From the cell containing the given text, extract its center point as [x, y] coordinate. 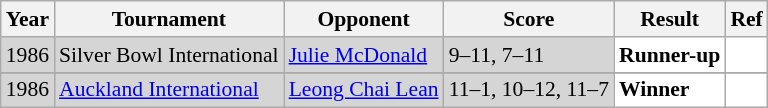
11–1, 10–12, 11–7 [529, 90]
Julie McDonald [364, 55]
Score [529, 19]
Winner [670, 90]
Tournament [169, 19]
9–11, 7–11 [529, 55]
Runner-up [670, 55]
Auckland International [169, 90]
Silver Bowl International [169, 55]
Opponent [364, 19]
Result [670, 19]
Leong Chai Lean [364, 90]
Year [28, 19]
Ref [746, 19]
